For the text-containing cell, return its midpoint in [x, y] coordinate format. 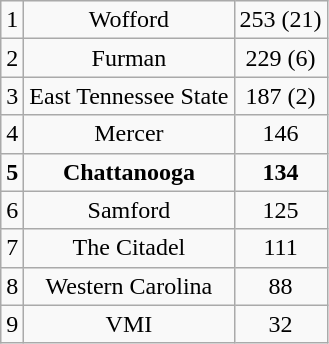
253 (21) [280, 20]
Samford [129, 210]
Mercer [129, 134]
Chattanooga [129, 172]
3 [12, 96]
8 [12, 286]
146 [280, 134]
East Tennessee State [129, 96]
32 [280, 324]
6 [12, 210]
88 [280, 286]
7 [12, 248]
The Citadel [129, 248]
Wofford [129, 20]
5 [12, 172]
187 (2) [280, 96]
2 [12, 58]
111 [280, 248]
VMI [129, 324]
134 [280, 172]
229 (6) [280, 58]
Western Carolina [129, 286]
125 [280, 210]
4 [12, 134]
1 [12, 20]
9 [12, 324]
Furman [129, 58]
